Identify which cell holds the provided text, then report its (X, Y) central coordinate. 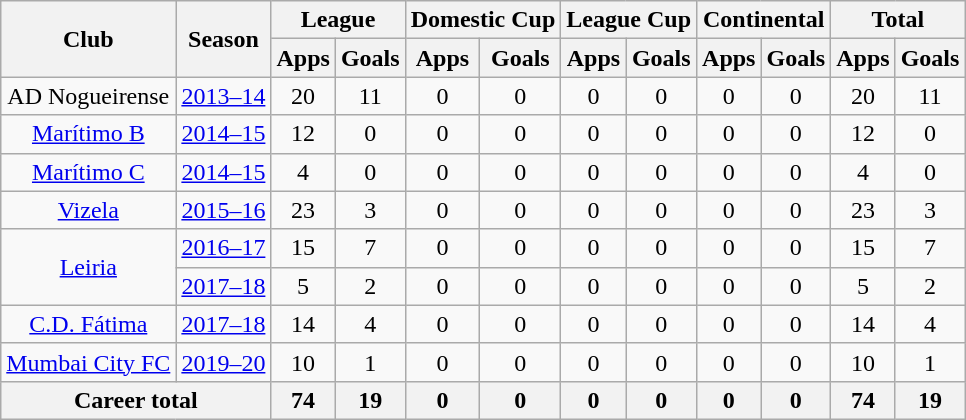
Mumbai City FC (88, 362)
Continental (764, 20)
League Cup (629, 20)
Vizela (88, 210)
Domestic Cup (483, 20)
C.D. Fátima (88, 324)
Career total (136, 400)
Season (224, 39)
2015–16 (224, 210)
2019–20 (224, 362)
2016–17 (224, 248)
Leiria (88, 267)
League (338, 20)
AD Nogueirense (88, 96)
Total (898, 20)
Marítimo C (88, 172)
Marítimo B (88, 134)
2013–14 (224, 96)
Club (88, 39)
